Pinpoint the cell where the given text exists, returning its (X, Y) midpoint coordinate. 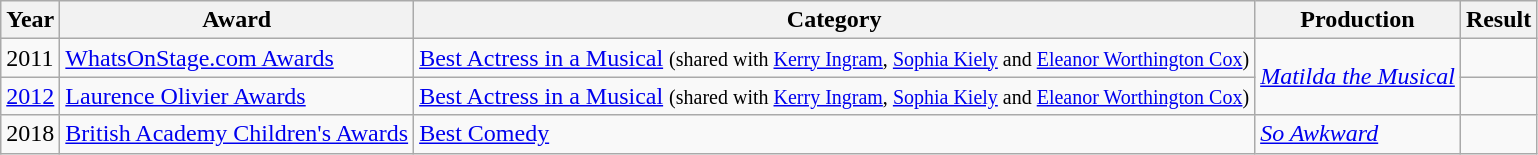
Production (1358, 20)
2018 (30, 134)
Result (1498, 20)
Best Comedy (834, 134)
Category (834, 20)
Year (30, 20)
Award (237, 20)
British Academy Children's Awards (237, 134)
Laurence Olivier Awards (237, 96)
So Awkward (1358, 134)
2011 (30, 58)
WhatsOnStage.com Awards (237, 58)
2012 (30, 96)
Matilda the Musical (1358, 77)
